Search for the cell housing the specified text and yield its [x, y] center coordinate. 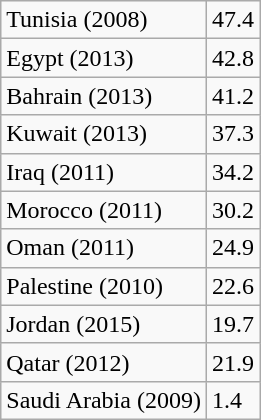
Morocco (2011) [104, 210]
Palestine (2010) [104, 286]
21.9 [232, 362]
Egypt (2013) [104, 58]
Tunisia (2008) [104, 20]
Saudi Arabia (2009) [104, 400]
1.4 [232, 400]
Jordan (2015) [104, 324]
34.2 [232, 172]
41.2 [232, 96]
19.7 [232, 324]
47.4 [232, 20]
Kuwait (2013) [104, 134]
24.9 [232, 248]
37.3 [232, 134]
Qatar (2012) [104, 362]
Bahrain (2013) [104, 96]
30.2 [232, 210]
42.8 [232, 58]
22.6 [232, 286]
Iraq (2011) [104, 172]
Oman (2011) [104, 248]
